Detect which cell encompasses the target text, then output its [X, Y] center coordinate. 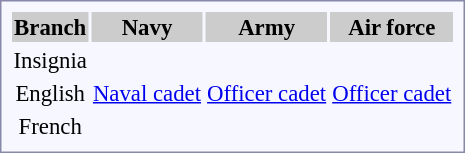
Navy [146, 27]
French [50, 126]
English [50, 93]
Air force [392, 27]
Naval cadet [146, 93]
Army [267, 27]
Branch [50, 27]
Insignia [50, 60]
